From the cell containing the given text, extract its center point as (X, Y) coordinate. 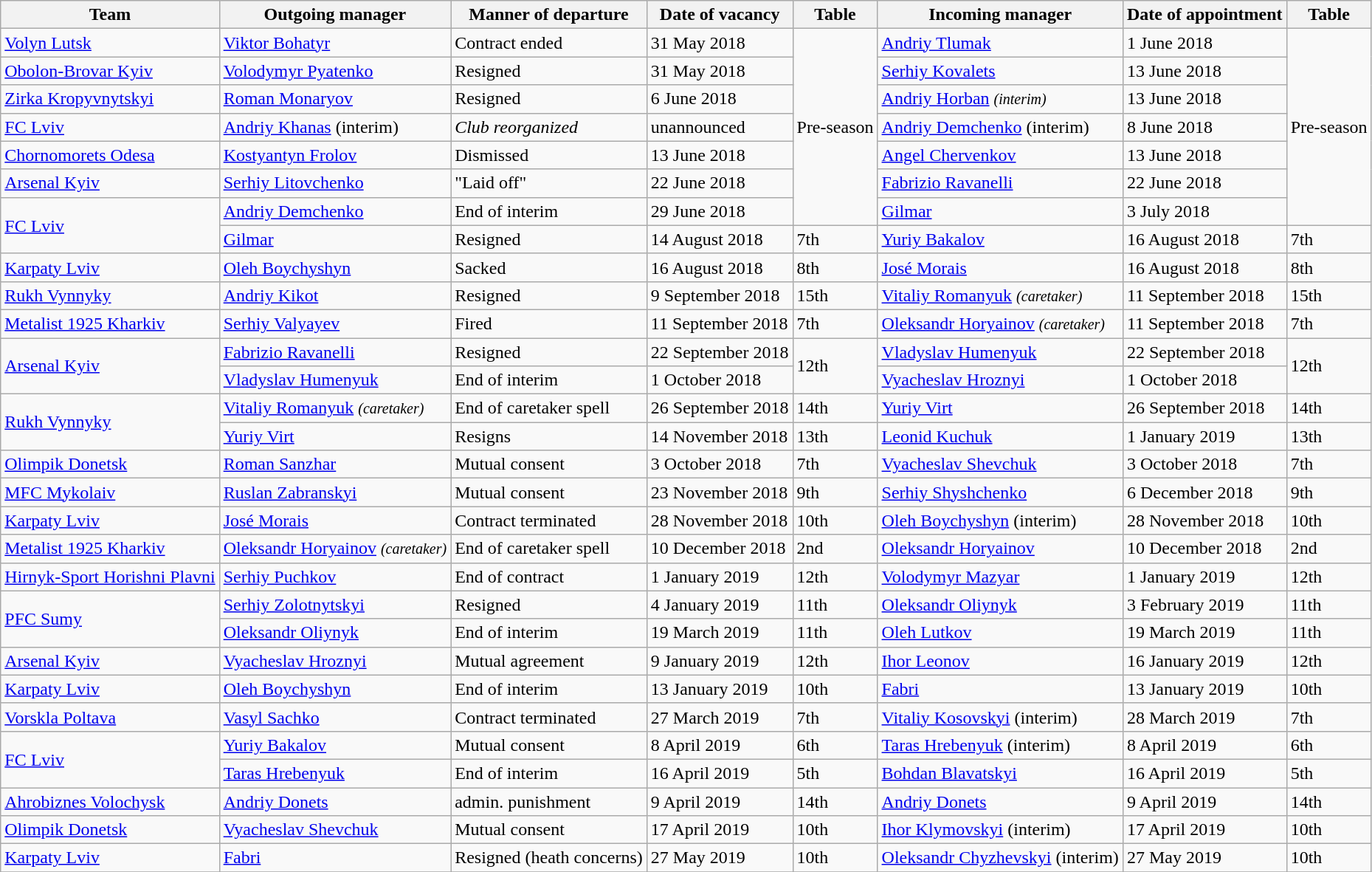
27 March 2019 (720, 717)
28 March 2019 (1204, 717)
14 November 2018 (720, 436)
16 January 2019 (1204, 661)
Hirnyk-Sport Horishni Plavni (110, 577)
PFC Sumy (110, 619)
Outgoing manager (335, 15)
Leonid Kuchuk (1000, 436)
Ihor Leonov (1000, 661)
Ruslan Zabranskyi (335, 492)
Ihor Klymovskyi (interim) (1000, 830)
Ahrobiznes Volochysk (110, 801)
3 July 2018 (1204, 211)
Kostyantyn Frolov (335, 155)
Andriy Tlumak (1000, 43)
Roman Monaryov (335, 99)
1 June 2018 (1204, 43)
4 January 2019 (720, 605)
Mutual agreement (549, 661)
Andriy Khanas (interim) (335, 127)
Vorskla Poltava (110, 717)
Vasyl Sachko (335, 717)
6 December 2018 (1204, 492)
Volodymyr Mazyar (1000, 577)
MFC Mykolaiv (110, 492)
Oleh Lutkov (1000, 633)
Serhiy Kovalets (1000, 71)
Oleh Boychyshyn (interim) (1000, 521)
Serhiy Valyayev (335, 323)
Taras Hrebenyuk (interim) (1000, 745)
Oleksandr Horyainov (1000, 549)
Zirka Kropyvnytskyi (110, 99)
Vitaliy Kosovskyi (interim) (1000, 717)
9 September 2018 (720, 295)
Date of appointment (1204, 15)
Incoming manager (1000, 15)
Contract ended (549, 43)
Chornomorets Odesa (110, 155)
Angel Chervenkov (1000, 155)
Team (110, 15)
Obolon-Brovar Kyiv (110, 71)
Andriy Demchenko (interim) (1000, 127)
Dismissed (549, 155)
Serhiy Zolotnytskyi (335, 605)
Taras Hrebenyuk (335, 773)
8 June 2018 (1204, 127)
14 August 2018 (720, 239)
admin. punishment (549, 801)
unannounced (720, 127)
Bohdan Blavatskyi (1000, 773)
Resigns (549, 436)
6 June 2018 (720, 99)
"Laid off" (549, 183)
3 February 2019 (1204, 605)
9 January 2019 (720, 661)
29 June 2018 (720, 211)
Resigned (heath concerns) (549, 858)
Andriy Demchenko (335, 211)
Sacked (549, 267)
Club reorganized (549, 127)
23 November 2018 (720, 492)
Roman Sanzhar (335, 464)
Date of vacancy (720, 15)
Volyn Lutsk (110, 43)
Serhiy Litovchenko (335, 183)
Andriy Horban (interim) (1000, 99)
End of contract (549, 577)
Volodymyr Pyatenko (335, 71)
Fired (549, 323)
Andriy Kikot (335, 295)
Serhiy Puchkov (335, 577)
Viktor Bohatyr (335, 43)
Oleksandr Chyzhevskyi (interim) (1000, 858)
Manner of departure (549, 15)
Serhiy Shyshchenko (1000, 492)
